Detect which cell encompasses the target text, then output its (x, y) center coordinate. 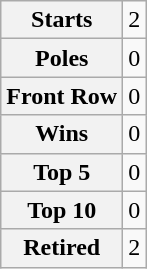
Starts (62, 20)
Poles (62, 58)
Retired (62, 248)
Top 10 (62, 210)
Front Row (62, 96)
Wins (62, 134)
Top 5 (62, 172)
